For the text-containing cell, return its midpoint in (X, Y) coordinate format. 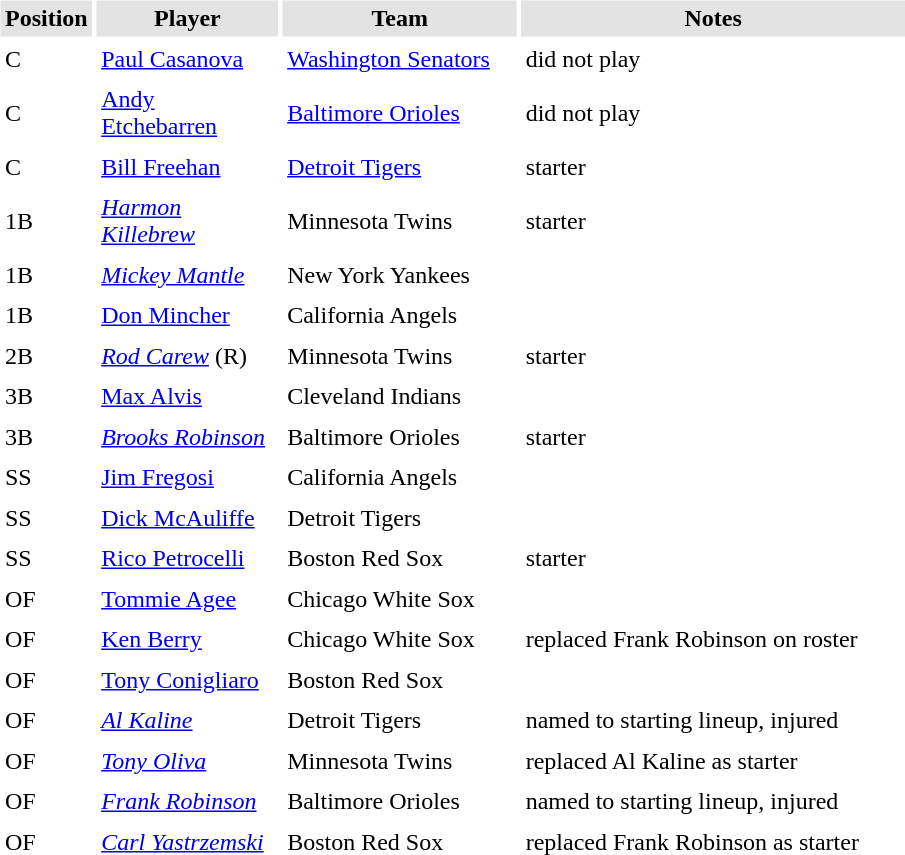
Brooks Robinson (188, 437)
Jim Fregosi (188, 478)
Andy Etchebarren (188, 114)
Player (188, 18)
Tony Conigliaro (188, 680)
Dick McAuliffe (188, 518)
Rod Carew (R) (188, 356)
Tony Oliva (188, 761)
Cleveland Indians (400, 396)
Ken Berry (188, 640)
Al Kaline (188, 720)
Bill Freehan (188, 167)
Paul Casanova (188, 59)
Max Alvis (188, 396)
Notes (713, 18)
2B (46, 356)
Don Mincher (188, 316)
Frank Robinson (188, 802)
replaced Al Kaline as starter (713, 761)
Rico Petrocelli (188, 558)
replaced Frank Robinson on roster (713, 640)
Tommie Agee (188, 599)
Team (400, 18)
Mickey Mantle (188, 275)
New York Yankees (400, 275)
Washington Senators (400, 59)
Position (46, 18)
Harmon Killebrew (188, 222)
